Search for the cell housing the specified text and yield its (x, y) center coordinate. 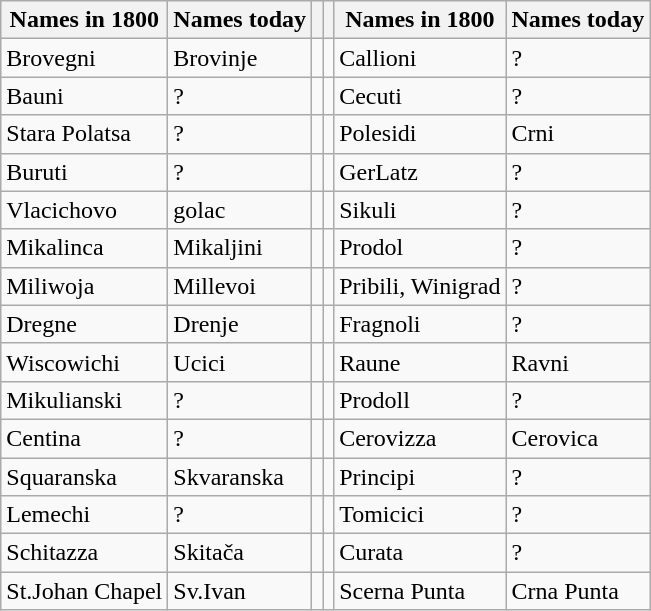
Schitazza (84, 553)
Wiscowichi (84, 362)
Callioni (420, 58)
St.Johan Chapel (84, 591)
Mikulianski (84, 400)
Skitača (240, 553)
Sv.Ivan (240, 591)
Skvaranska (240, 477)
GerLatz (420, 172)
Mikalinca (84, 248)
Bauni (84, 96)
Vlacichovo (84, 210)
Brovinje (240, 58)
Centina (84, 438)
Stara Polatsa (84, 134)
Dregne (84, 324)
Millevoi (240, 286)
Fragnoli (420, 324)
Drenje (240, 324)
Raune (420, 362)
Buruti (84, 172)
Tomicici (420, 515)
Ravni (578, 362)
golac (240, 210)
Crna Punta (578, 591)
Sikuli (420, 210)
Prodol (420, 248)
Polesidi (420, 134)
Cerovica (578, 438)
Curata (420, 553)
Mikaljini (240, 248)
Cecuti (420, 96)
Principi (420, 477)
Prodoll (420, 400)
Scerna Punta (420, 591)
Cerovizza (420, 438)
Lemechi (84, 515)
Pribili, Winigrad (420, 286)
Brovegni (84, 58)
Crni (578, 134)
Squaranska (84, 477)
Ucici (240, 362)
Miliwoja (84, 286)
